Find where the given text appears and provide that cell's center as [x, y] coordinate. 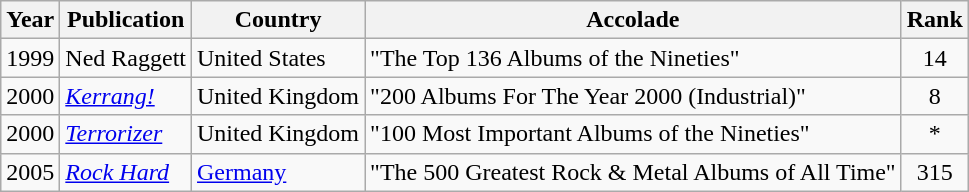
Country [278, 20]
United States [278, 58]
"The Top 136 Albums of the Nineties" [634, 58]
2005 [30, 172]
Accolade [634, 20]
Rank [934, 20]
14 [934, 58]
Rock Hard [126, 172]
8 [934, 96]
Year [30, 20]
Kerrang! [126, 96]
1999 [30, 58]
315 [934, 172]
Ned Raggett [126, 58]
Germany [278, 172]
* [934, 134]
Terrorizer [126, 134]
Publication [126, 20]
"The 500 Greatest Rock & Metal Albums of All Time" [634, 172]
"200 Albums For The Year 2000 (Industrial)" [634, 96]
"100 Most Important Albums of the Nineties" [634, 134]
